Output the [X, Y] coordinate of the center of the cell containing the given text.  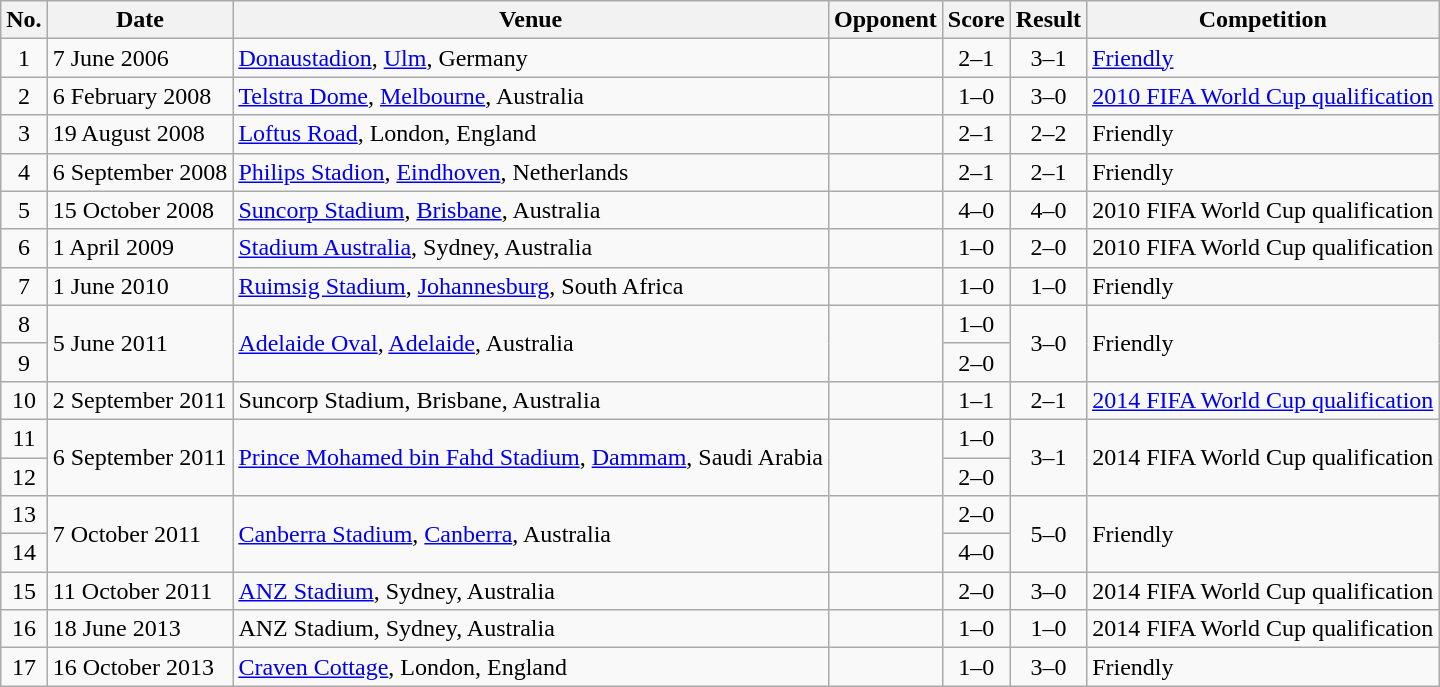
2–2 [1048, 134]
5 [24, 210]
11 [24, 438]
1–1 [976, 400]
Result [1048, 20]
16 October 2013 [140, 667]
2 September 2011 [140, 400]
5–0 [1048, 534]
6 September 2011 [140, 457]
2 [24, 96]
Competition [1263, 20]
Adelaide Oval, Adelaide, Australia [531, 343]
7 [24, 286]
16 [24, 629]
Opponent [885, 20]
19 August 2008 [140, 134]
12 [24, 477]
6 September 2008 [140, 172]
Philips Stadion, Eindhoven, Netherlands [531, 172]
11 October 2011 [140, 591]
18 June 2013 [140, 629]
13 [24, 515]
1 [24, 58]
8 [24, 324]
6 [24, 248]
10 [24, 400]
Donaustadion, Ulm, Germany [531, 58]
14 [24, 553]
1 June 2010 [140, 286]
15 [24, 591]
3 [24, 134]
Ruimsig Stadium, Johannesburg, South Africa [531, 286]
No. [24, 20]
Telstra Dome, Melbourne, Australia [531, 96]
Canberra Stadium, Canberra, Australia [531, 534]
Craven Cottage, London, England [531, 667]
Loftus Road, London, England [531, 134]
6 February 2008 [140, 96]
15 October 2008 [140, 210]
5 June 2011 [140, 343]
17 [24, 667]
Score [976, 20]
Date [140, 20]
Venue [531, 20]
Prince Mohamed bin Fahd Stadium, Dammam, Saudi Arabia [531, 457]
4 [24, 172]
7 October 2011 [140, 534]
7 June 2006 [140, 58]
9 [24, 362]
1 April 2009 [140, 248]
Stadium Australia, Sydney, Australia [531, 248]
